Capture the cell that displays the provided text and extract its (x, y) central coordinate. 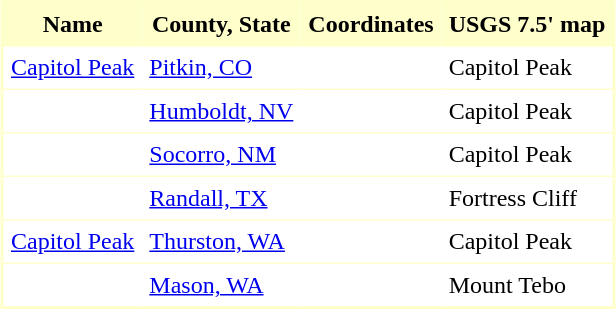
Mason, WA (222, 285)
USGS 7.5' map (528, 24)
Name (72, 24)
Fortress Cliff (528, 198)
Socorro, NM (222, 155)
Coordinates (371, 24)
Randall, TX (222, 198)
Thurston, WA (222, 242)
Mount Tebo (528, 285)
County, State (222, 24)
Humboldt, NV (222, 111)
Pitkin, CO (222, 68)
